Return the (x, y) coordinate for the center point of the cell that contains the specified text.  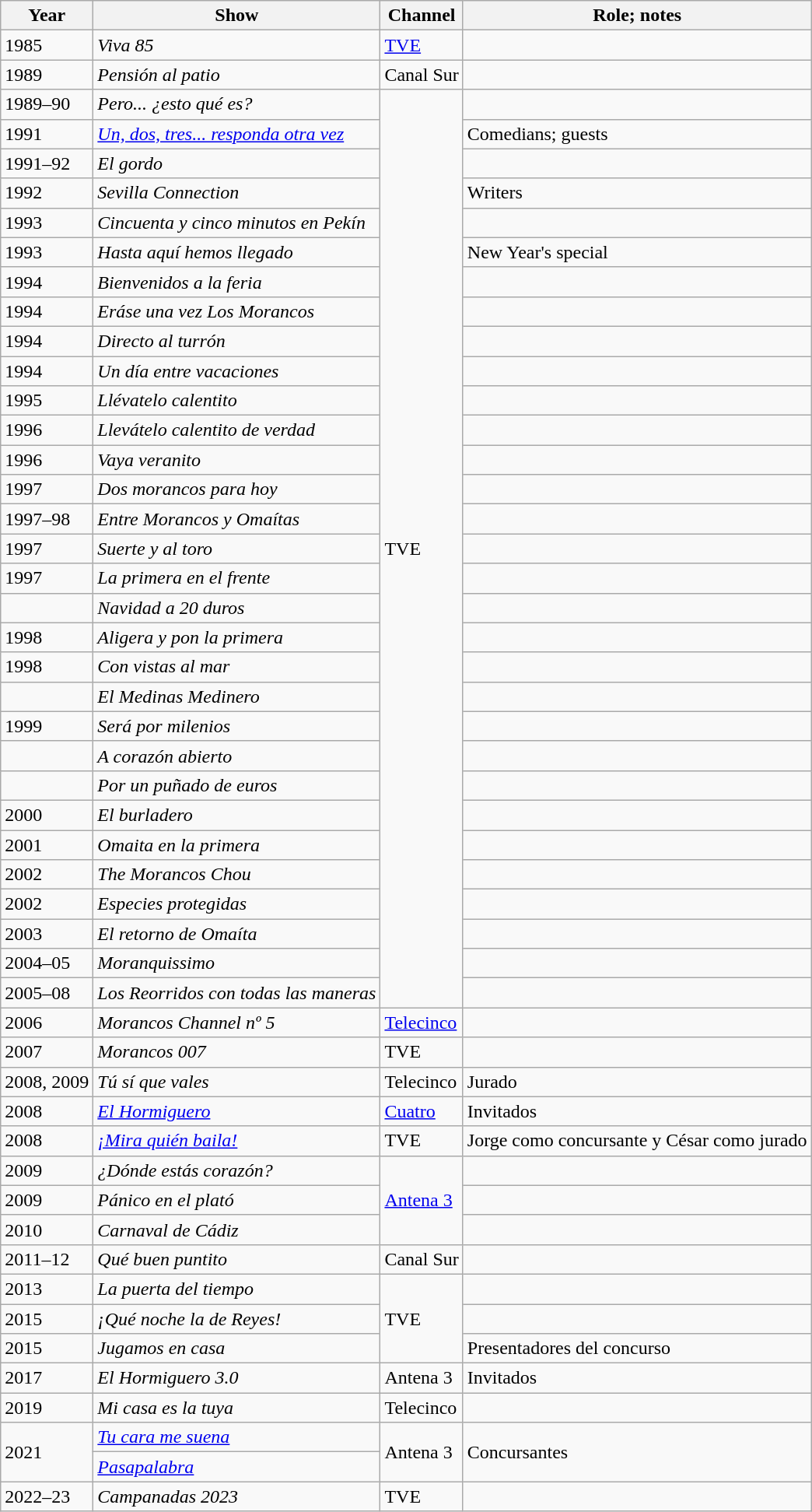
Será por milenios (236, 726)
Con vistas al mar (236, 667)
El burladero (236, 815)
Carnaval de Cádiz (236, 1230)
Viva 85 (236, 45)
El gordo (236, 163)
¡Qué noche la de Reyes! (236, 1319)
Concursantes (637, 1452)
2022–23 (47, 1496)
La primera en el frente (236, 578)
Hasta aquí hemos llegado (236, 252)
2005–08 (47, 993)
El Hormiguero (236, 1111)
Llévatelo calentito (236, 401)
Pánico en el plató (236, 1200)
Tú sí que vales (236, 1082)
1992 (47, 193)
Especies protegidas (236, 904)
Los Reorridos con todas las maneras (236, 993)
Por un puñado de euros (236, 785)
2021 (47, 1452)
1985 (47, 45)
Llevátelo calentito de verdad (236, 430)
1991–92 (47, 163)
Entre Morancos y Omaítas (236, 519)
Tu cara me suena (236, 1437)
A corazón abierto (236, 756)
2007 (47, 1052)
2001 (47, 844)
Jurado (637, 1082)
Morancos Channel nº 5 (236, 1023)
El Medinas Medinero (236, 696)
Channel (422, 16)
Jorge como concursante y César como jurado (637, 1141)
Campanadas 2023 (236, 1496)
El retorno de Omaíta (236, 934)
1989 (47, 75)
Aligera y pon la primera (236, 637)
Eráse una vez Los Morancos (236, 311)
Pasapalabra (236, 1467)
El Hormiguero 3.0 (236, 1378)
Pero... ¿esto qué es? (236, 104)
Pensión al patio (236, 75)
1991 (47, 134)
The Morancos Chou (236, 875)
2013 (47, 1289)
Un, dos, tres... responda otra vez (236, 134)
1989–90 (47, 104)
Bienvenidos a la feria (236, 282)
1999 (47, 726)
Sevilla Connection (236, 193)
Vaya veranito (236, 460)
2003 (47, 934)
2017 (47, 1378)
1995 (47, 401)
Cuatro (422, 1111)
2019 (47, 1408)
Show (236, 16)
Presentadores del concurso (637, 1349)
2008, 2009 (47, 1082)
Qué buen puntito (236, 1259)
¿Dónde estás corazón? (236, 1170)
Directo al turrón (236, 341)
2011–12 (47, 1259)
2006 (47, 1023)
2004–05 (47, 963)
Mi casa es la tuya (236, 1408)
Year (47, 16)
Jugamos en casa (236, 1349)
Navidad a 20 duros (236, 608)
2010 (47, 1230)
New Year's special (637, 252)
La puerta del tiempo (236, 1289)
Moranquissimo (236, 963)
Suerte y al toro (236, 549)
Role; notes (637, 16)
Dos morancos para hoy (236, 489)
Comedians; guests (637, 134)
¡Mira quién baila! (236, 1141)
Morancos 007 (236, 1052)
1997–98 (47, 519)
Omaita en la primera (236, 844)
2000 (47, 815)
Writers (637, 193)
Un día entre vacaciones (236, 371)
Cincuenta y cinco minutos en Pekín (236, 223)
